Return the [X, Y] coordinate for the center point of the cell that contains the specified text.  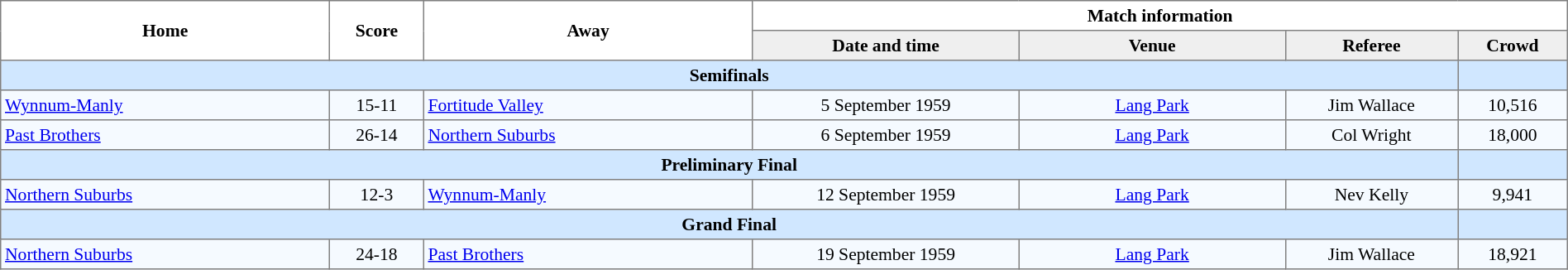
Score [377, 31]
5 September 1959 [886, 105]
24-18 [377, 254]
18,000 [1513, 135]
12-3 [377, 195]
15-11 [377, 105]
19 September 1959 [886, 254]
10,516 [1513, 105]
9,941 [1513, 195]
Preliminary Final [729, 165]
Crowd [1513, 46]
Match information [1159, 16]
Grand Final [729, 224]
12 September 1959 [886, 195]
Semifinals [729, 75]
Col Wright [1371, 135]
26-14 [377, 135]
Home [165, 31]
Venue [1152, 46]
Away [588, 31]
Referee [1371, 46]
Date and time [886, 46]
6 September 1959 [886, 135]
Nev Kelly [1371, 195]
Fortitude Valley [588, 105]
18,921 [1513, 254]
